Locate the cell with the specified text and output its (X, Y) center coordinate. 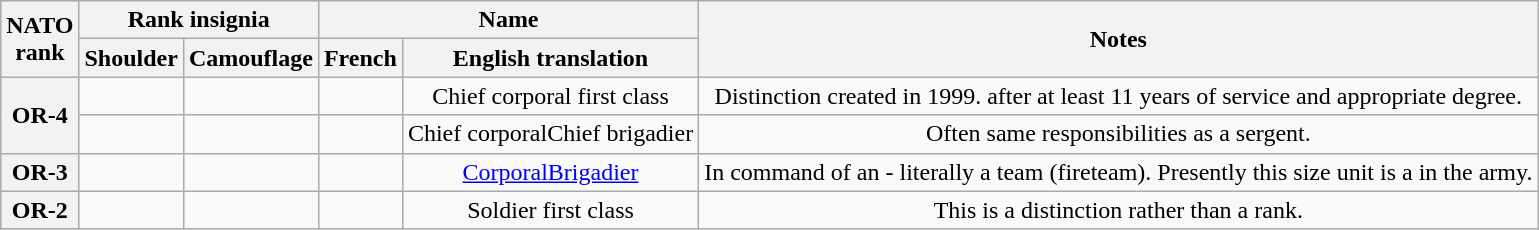
This is a distinction rather than a rank. (1118, 210)
Soldier first class (550, 210)
In command of an - literally a team (fireteam). Presently this size unit is a in the army. (1118, 172)
Camouflage (250, 58)
NATOrank (40, 39)
Name (508, 20)
Often same responsibilities as a sergent. (1118, 134)
French (360, 58)
Shoulder (131, 58)
Rank insignia (198, 20)
CorporalBrigadier (550, 172)
English translation (550, 58)
Notes (1118, 39)
Chief corporalChief brigadier (550, 134)
Distinction created in 1999. after at least 11 years of service and appropriate degree. (1118, 96)
Chief corporal first class (550, 96)
OR-3 (40, 172)
OR-4 (40, 115)
OR-2 (40, 210)
